Pinpoint the cell where the given text exists, returning its (x, y) midpoint coordinate. 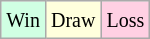
Loss (126, 20)
Win (24, 20)
Draw (72, 20)
